Scan for the cell matching the given text and deliver its (X, Y) coordinate at center. 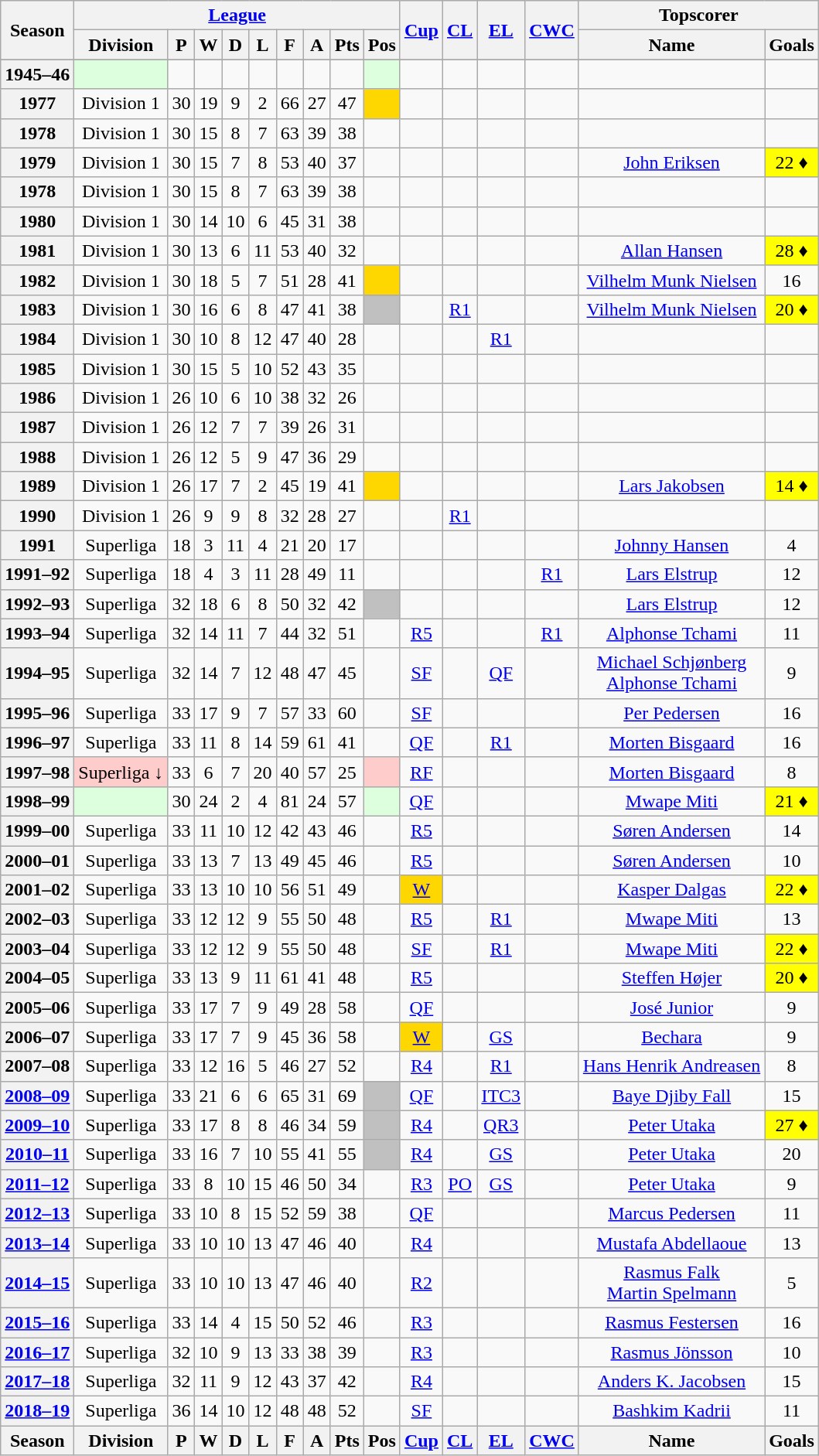
2017–18 (37, 1382)
1998–99 (37, 801)
1991–92 (37, 575)
1990 (37, 516)
29 (346, 457)
28 ♦ (792, 251)
2011–12 (37, 1184)
1994–95 (37, 673)
Rasmus FalkMartin Spelmann (671, 1282)
2012–13 (37, 1213)
1980 (37, 221)
Bashkim Kadrii (671, 1411)
2018–19 (37, 1411)
Topscorer (698, 15)
1988 (37, 457)
1991 (37, 545)
PO (459, 1184)
1995–96 (37, 713)
1981 (37, 251)
League (237, 15)
John Eriksen (671, 162)
2001–02 (37, 890)
2010–11 (37, 1154)
1986 (37, 398)
1985 (37, 369)
R2 (421, 1282)
2016–17 (37, 1352)
2005–06 (37, 1008)
1992–93 (37, 604)
Steffen Højer (671, 978)
66 (289, 104)
QR3 (501, 1125)
2000–01 (37, 861)
2004–05 (37, 978)
Marcus Pedersen (671, 1213)
Baye Djiby Fall (671, 1096)
2008–09 (37, 1096)
2014–15 (37, 1282)
1993–94 (37, 633)
José Junior (671, 1008)
2007–08 (37, 1066)
56 (289, 890)
Kasper Dalgas (671, 890)
44 (289, 633)
81 (289, 801)
Superliga ↓ (121, 772)
ITC3 (501, 1096)
2015–16 (37, 1322)
Anders K. Jacobsen (671, 1382)
2013–14 (37, 1243)
2003–04 (37, 949)
Lars Jakobsen (671, 486)
Rasmus Jönsson (671, 1352)
1996–97 (37, 742)
Mustafa Abdellaoue (671, 1243)
2009–10 (37, 1125)
Per Pedersen (671, 713)
60 (346, 713)
1999–00 (37, 830)
Bechara (671, 1037)
Johnny Hansen (671, 545)
27 ♦ (792, 1125)
1989 (37, 486)
Hans Henrik Andreasen (671, 1066)
2002–03 (37, 919)
65 (289, 1096)
14 ♦ (792, 486)
35 (346, 369)
1979 (37, 162)
69 (346, 1096)
25 (346, 772)
1945–46 (37, 74)
21 ♦ (792, 801)
1977 (37, 104)
1997–98 (37, 772)
1984 (37, 339)
1987 (37, 428)
Alphonse Tchami (671, 633)
1983 (37, 309)
Michael SchjønbergAlphonse Tchami (671, 673)
2006–07 (37, 1037)
RF (421, 772)
Allan Hansen (671, 251)
1982 (37, 280)
Rasmus Festersen (671, 1322)
